Search for the cell housing the specified text and yield its [X, Y] center coordinate. 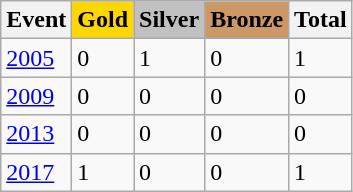
2017 [36, 172]
Event [36, 20]
Gold [103, 20]
Silver [170, 20]
Bronze [247, 20]
2005 [36, 58]
2013 [36, 134]
Total [321, 20]
2009 [36, 96]
